Extract the (X, Y) coordinate from the center of the cell holding the provided text.  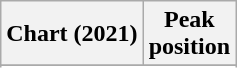
Peakposition (189, 34)
Chart (2021) (72, 34)
